Output the [x, y] coordinate of the center of the cell containing the given text.  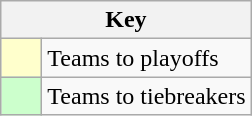
Teams to playoffs [146, 58]
Teams to tiebreakers [146, 96]
Key [126, 20]
